Search for the cell housing the specified text and yield its (x, y) center coordinate. 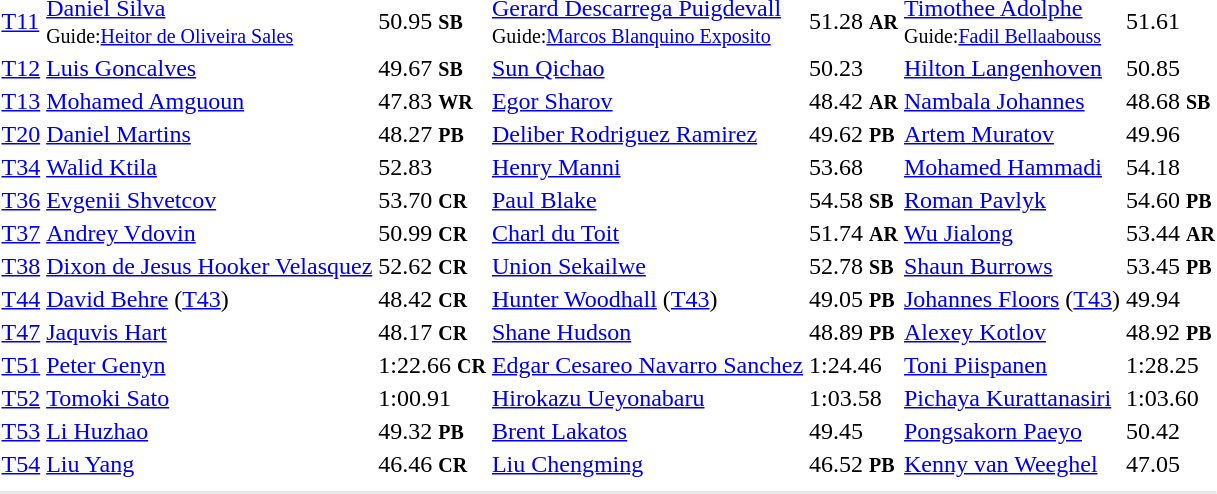
48.42 AR (854, 101)
T47 (21, 332)
Mohamed Hammadi (1012, 167)
Kenny van Weeghel (1012, 464)
Roman Pavlyk (1012, 200)
1:22.66 CR (432, 365)
48.89 PB (854, 332)
Pongsakorn Paeyo (1012, 431)
T53 (21, 431)
Johannes Floors (T43) (1012, 299)
Edgar Cesareo Navarro Sanchez (647, 365)
49.45 (854, 431)
Alexey Kotlov (1012, 332)
T36 (21, 200)
53.68 (854, 167)
Tomoki Sato (210, 398)
Toni Piispanen (1012, 365)
Brent Lakatos (647, 431)
Shaun Burrows (1012, 266)
Nambala Johannes (1012, 101)
49.62 PB (854, 134)
47.05 (1170, 464)
Union Sekailwe (647, 266)
Walid Ktila (210, 167)
46.52 PB (854, 464)
54.18 (1170, 167)
1:03.58 (854, 398)
48.17 CR (432, 332)
50.23 (854, 68)
54.58 SB (854, 200)
Evgenii Shvetcov (210, 200)
Hilton Langenhoven (1012, 68)
1:03.60 (1170, 398)
T12 (21, 68)
49.67 SB (432, 68)
48.42 CR (432, 299)
Hunter Woodhall (T43) (647, 299)
T52 (21, 398)
Deliber Rodriguez Ramirez (647, 134)
T37 (21, 233)
Egor Sharov (647, 101)
T44 (21, 299)
54.60 PB (1170, 200)
Paul Blake (647, 200)
49.96 (1170, 134)
Sun Qichao (647, 68)
T54 (21, 464)
53.44 AR (1170, 233)
48.27 PB (432, 134)
Wu Jialong (1012, 233)
Shane Hudson (647, 332)
1:28.25 (1170, 365)
Charl du Toit (647, 233)
Jaquvis Hart (210, 332)
50.42 (1170, 431)
Liu Yang (210, 464)
51.74 AR (854, 233)
47.83 WR (432, 101)
48.92 PB (1170, 332)
Li Huzhao (210, 431)
Dixon de Jesus Hooker Velasquez (210, 266)
50.85 (1170, 68)
Luis Goncalves (210, 68)
53.45 PB (1170, 266)
1:00.91 (432, 398)
52.78 SB (854, 266)
Andrey Vdovin (210, 233)
T51 (21, 365)
Mohamed Amguoun (210, 101)
T13 (21, 101)
Henry Manni (647, 167)
Peter Genyn (210, 365)
49.05 PB (854, 299)
52.83 (432, 167)
David Behre (T43) (210, 299)
Daniel Martins (210, 134)
53.70 CR (432, 200)
1:24.46 (854, 365)
Pichaya Kurattanasiri (1012, 398)
49.32 PB (432, 431)
T20 (21, 134)
48.68 SB (1170, 101)
Artem Muratov (1012, 134)
T38 (21, 266)
Liu Chengming (647, 464)
50.99 CR (432, 233)
Hirokazu Ueyonabaru (647, 398)
46.46 CR (432, 464)
52.62 CR (432, 266)
49.94 (1170, 299)
T34 (21, 167)
